Output the (x, y) coordinate of the center of the cell containing the given text.  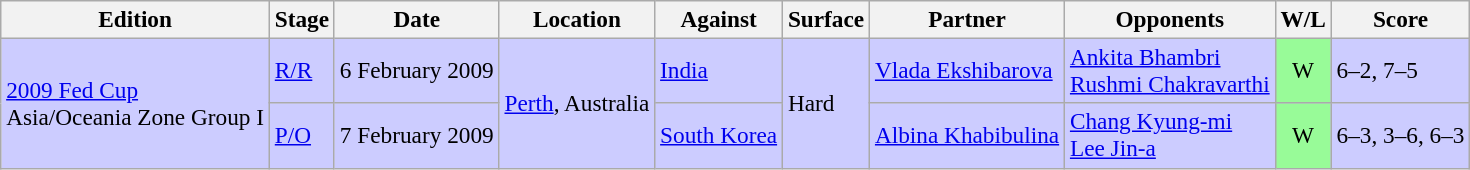
7 February 2009 (416, 136)
Ankita Bhambri Rushmi Chakravarthi (1170, 70)
6 February 2009 (416, 70)
South Korea (719, 136)
Edition (136, 19)
6–3, 3–6, 6–3 (1400, 136)
Partner (968, 19)
Perth, Australia (577, 103)
Opponents (1170, 19)
Chang Kyung-mi Lee Jin-a (1170, 136)
6–2, 7–5 (1400, 70)
Score (1400, 19)
W/L (1303, 19)
Surface (826, 19)
P/O (302, 136)
Location (577, 19)
R/R (302, 70)
India (719, 70)
Date (416, 19)
Hard (826, 103)
Stage (302, 19)
Vlada Ekshibarova (968, 70)
Against (719, 19)
Albina Khabibulina (968, 136)
2009 Fed Cup Asia/Oceania Zone Group I (136, 103)
